Identify which cell holds the provided text, then report its (x, y) central coordinate. 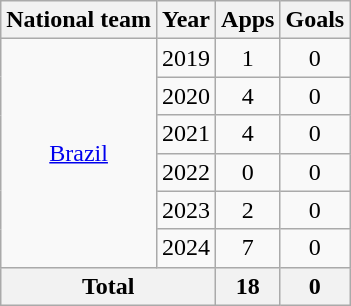
Goals (315, 20)
2 (248, 210)
2023 (186, 210)
2019 (186, 58)
Year (186, 20)
National team (79, 20)
2022 (186, 172)
7 (248, 248)
2024 (186, 248)
1 (248, 58)
2020 (186, 96)
18 (248, 286)
Apps (248, 20)
Total (108, 286)
Brazil (79, 153)
2021 (186, 134)
